Return (x, y) of the center of cell containing provided text 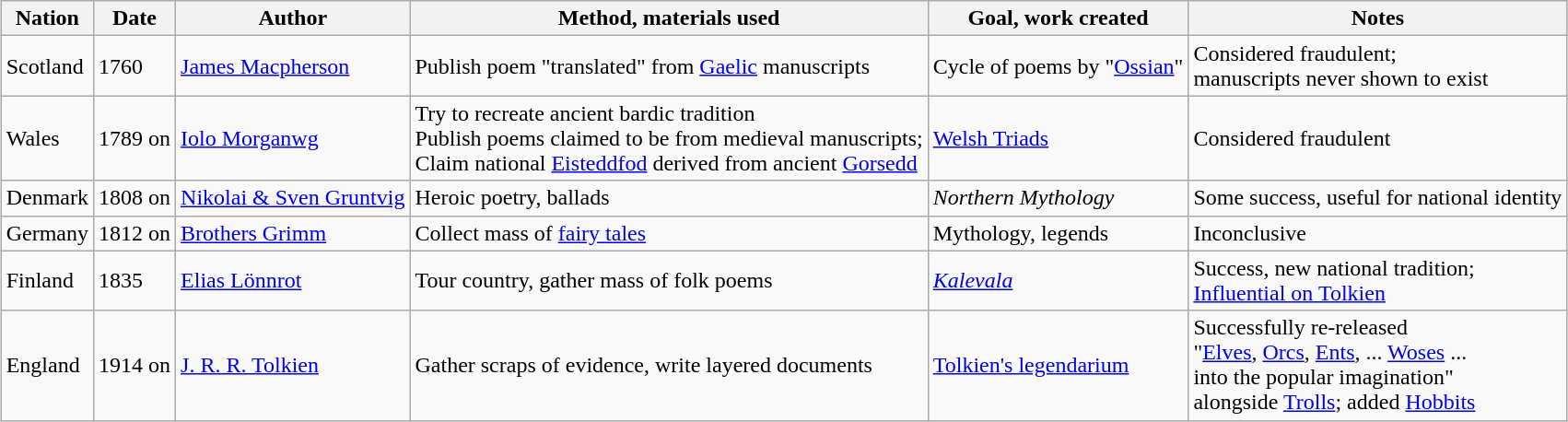
Tour country, gather mass of folk poems (669, 280)
England (47, 365)
Iolo Morganwg (293, 138)
Nikolai & Sven Gruntvig (293, 198)
Cycle of poems by "Ossian" (1058, 66)
Tolkien's legendarium (1058, 365)
1789 on (135, 138)
Author (293, 18)
Some success, useful for national identity (1378, 198)
1808 on (135, 198)
Denmark (47, 198)
Notes (1378, 18)
Scotland (47, 66)
Elias Lönnrot (293, 280)
Inconclusive (1378, 233)
Germany (47, 233)
Finland (47, 280)
Date (135, 18)
Collect mass of fairy tales (669, 233)
Publish poem "translated" from Gaelic manuscripts (669, 66)
Welsh Triads (1058, 138)
1835 (135, 280)
Wales (47, 138)
1914 on (135, 365)
Brothers Grimm (293, 233)
Method, materials used (669, 18)
Success, new national tradition;Influential on Tolkien (1378, 280)
Gather scraps of evidence, write layered documents (669, 365)
Considered fraudulent (1378, 138)
1812 on (135, 233)
Nation (47, 18)
J. R. R. Tolkien (293, 365)
Goal, work created (1058, 18)
Considered fraudulent;manuscripts never shown to exist (1378, 66)
Try to recreate ancient bardic traditionPublish poems claimed to be from medieval manuscripts;Claim national Eisteddfod derived from ancient Gorsedd (669, 138)
1760 (135, 66)
Heroic poetry, ballads (669, 198)
Kalevala (1058, 280)
Northern Mythology (1058, 198)
James Macpherson (293, 66)
Mythology, legends (1058, 233)
Successfully re-released"Elves, Orcs, Ents, ... Woses ...into the popular imagination"alongside Trolls; added Hobbits (1378, 365)
